Return [x, y] of the center of cell containing provided text 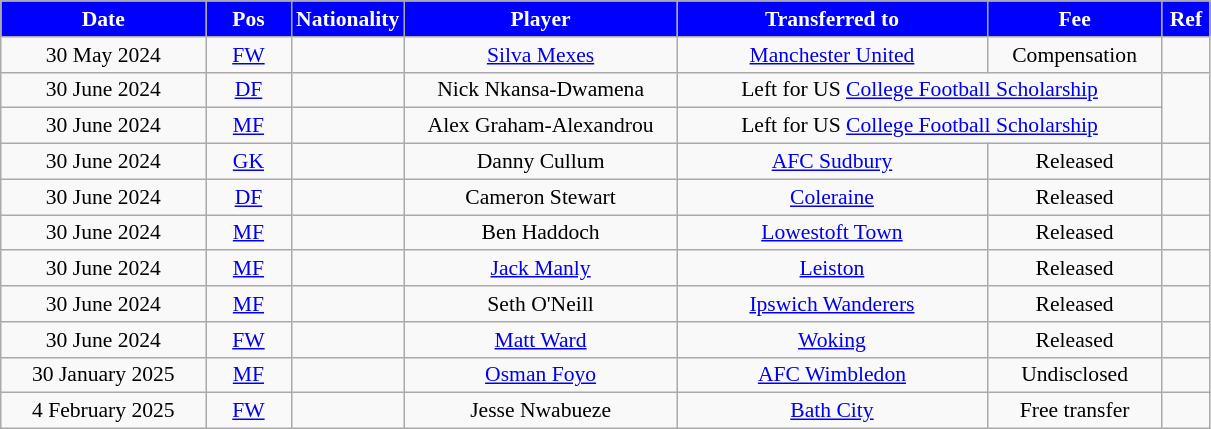
Woking [832, 340]
GK [248, 162]
Date [104, 19]
Player [540, 19]
Free transfer [1074, 411]
Coleraine [832, 197]
AFC Sudbury [832, 162]
Compensation [1074, 55]
Matt Ward [540, 340]
Alex Graham-Alexandrou [540, 126]
30 January 2025 [104, 375]
Nationality [348, 19]
Ref [1186, 19]
Ben Haddoch [540, 233]
Jack Manly [540, 269]
Leiston [832, 269]
Manchester United [832, 55]
Jesse Nwabueze [540, 411]
Fee [1074, 19]
Transferred to [832, 19]
Undisclosed [1074, 375]
Cameron Stewart [540, 197]
AFC Wimbledon [832, 375]
4 February 2025 [104, 411]
Seth O'Neill [540, 304]
Osman Foyo [540, 375]
Bath City [832, 411]
Lowestoft Town [832, 233]
Pos [248, 19]
Silva Mexes [540, 55]
Danny Cullum [540, 162]
Ipswich Wanderers [832, 304]
Nick Nkansa-Dwamena [540, 90]
30 May 2024 [104, 55]
